Provide the (x, y) coordinate of the cell's center where the given text is located.  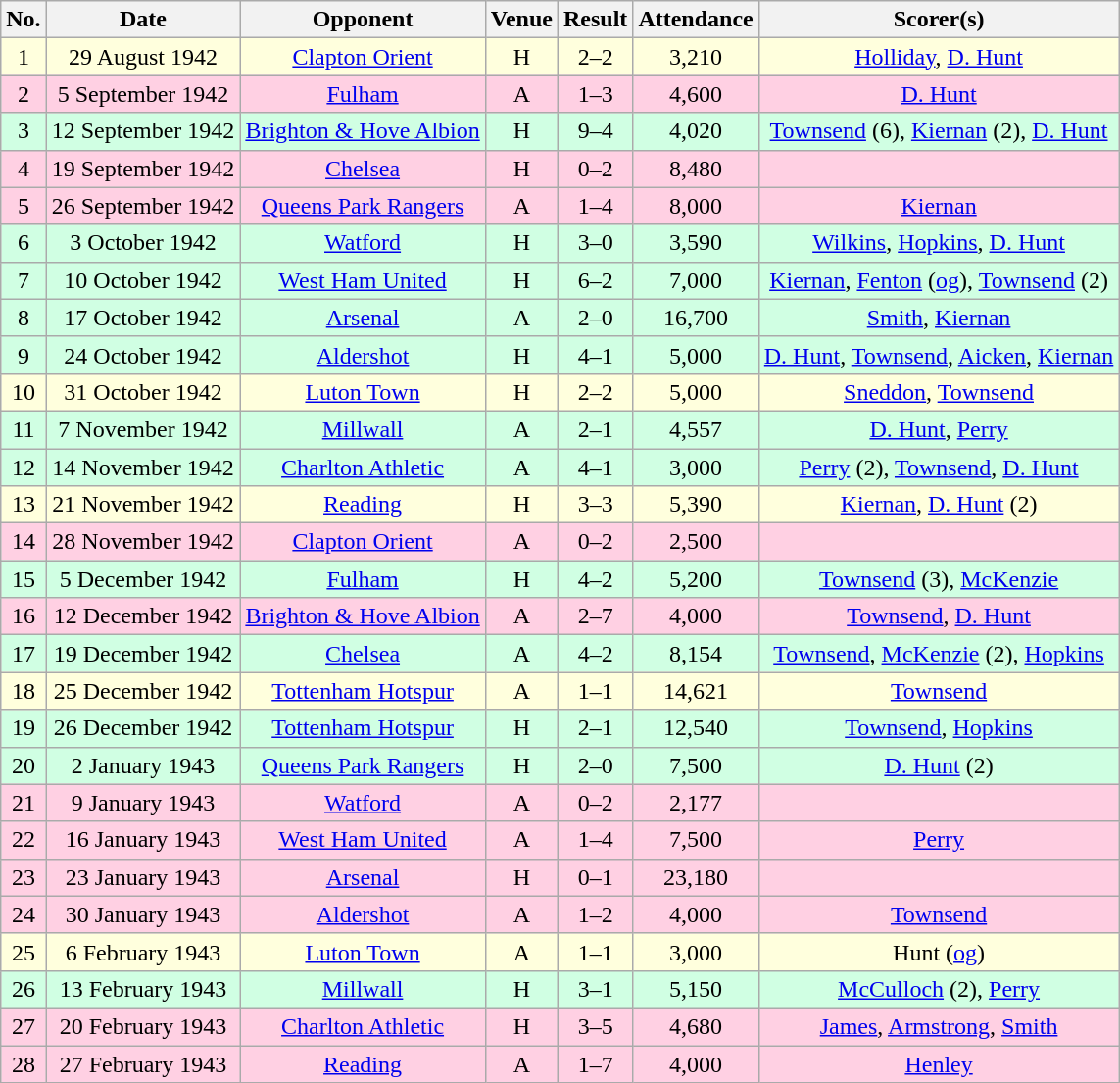
17 October 1942 (143, 318)
Kiernan, D. Hunt (2) (939, 505)
2 January 1943 (143, 765)
4,680 (696, 1026)
12 September 1942 (143, 131)
3–0 (595, 243)
3 October 1942 (143, 243)
Holliday, D. Hunt (939, 57)
2,177 (696, 803)
Date (143, 20)
23 (24, 877)
26 September 1942 (143, 206)
1–3 (595, 94)
3,210 (696, 57)
5,150 (696, 989)
Townsend (3), McKenzie (939, 579)
4 (24, 169)
2–7 (595, 616)
20 (24, 765)
28 November 1942 (143, 542)
3–3 (595, 505)
23 January 1943 (143, 877)
21 November 1942 (143, 505)
4,020 (696, 131)
2,500 (696, 542)
6 February 1943 (143, 952)
Townsend (6), Kiernan (2), D. Hunt (939, 131)
Attendance (696, 20)
30 January 1943 (143, 914)
6 (24, 243)
24 (24, 914)
5 September 1942 (143, 94)
2 (24, 94)
No. (24, 20)
27 February 1943 (143, 1063)
Sneddon, Townsend (939, 392)
Townsend, D. Hunt (939, 616)
3 (24, 131)
Perry (2), Townsend, D. Hunt (939, 468)
D. Hunt (2) (939, 765)
27 (24, 1026)
3–5 (595, 1026)
1 (24, 57)
Henley (939, 1063)
8,154 (696, 654)
12 (24, 468)
James, Armstrong, Smith (939, 1026)
14,621 (696, 691)
7,000 (696, 280)
25 December 1942 (143, 691)
8,480 (696, 169)
Perry (939, 840)
8 (24, 318)
7 (24, 280)
9–4 (595, 131)
16 (24, 616)
25 (24, 952)
10 October 1942 (143, 280)
4,557 (696, 429)
14 (24, 542)
Kiernan (939, 206)
22 (24, 840)
17 (24, 654)
8,000 (696, 206)
24 October 1942 (143, 355)
McCulloch (2), Perry (939, 989)
14 November 1942 (143, 468)
4,600 (696, 94)
11 (24, 429)
29 August 1942 (143, 57)
16 January 1943 (143, 840)
Smith, Kiernan (939, 318)
19 December 1942 (143, 654)
D. Hunt (939, 94)
12 December 1942 (143, 616)
9 January 1943 (143, 803)
1–2 (595, 914)
19 (24, 728)
5,200 (696, 579)
3,590 (696, 243)
6–2 (595, 280)
Venue (521, 20)
9 (24, 355)
16,700 (696, 318)
5 (24, 206)
23,180 (696, 877)
Opponent (363, 20)
18 (24, 691)
7 November 1942 (143, 429)
5,390 (696, 505)
0–1 (595, 877)
Hunt (og) (939, 952)
12,540 (696, 728)
15 (24, 579)
19 September 1942 (143, 169)
26 December 1942 (143, 728)
10 (24, 392)
Scorer(s) (939, 20)
Townsend, McKenzie (2), Hopkins (939, 654)
Wilkins, Hopkins, D. Hunt (939, 243)
1–7 (595, 1063)
21 (24, 803)
5 December 1942 (143, 579)
Kiernan, Fenton (og), Townsend (2) (939, 280)
20 February 1943 (143, 1026)
D. Hunt, Townsend, Aicken, Kiernan (939, 355)
31 October 1942 (143, 392)
Result (595, 20)
Townsend, Hopkins (939, 728)
28 (24, 1063)
D. Hunt, Perry (939, 429)
3–1 (595, 989)
26 (24, 989)
13 February 1943 (143, 989)
13 (24, 505)
